Locate the cell with the specified text and output its [X, Y] center coordinate. 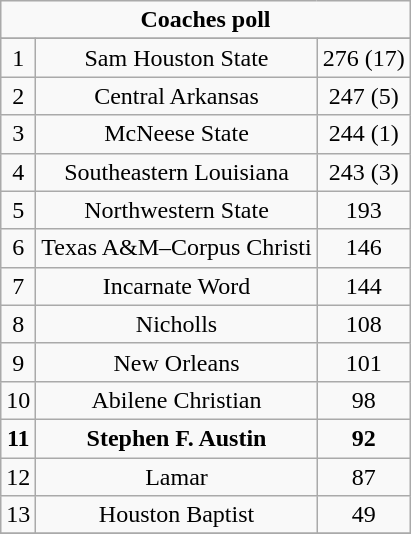
5 [18, 210]
Abilene Christian [176, 400]
243 (3) [364, 172]
101 [364, 362]
New Orleans [176, 362]
Southeastern Louisiana [176, 172]
Incarnate Word [176, 286]
Lamar [176, 477]
10 [18, 400]
11 [18, 438]
108 [364, 324]
276 (17) [364, 58]
8 [18, 324]
12 [18, 477]
2 [18, 96]
193 [364, 210]
Northwestern State [176, 210]
1 [18, 58]
7 [18, 286]
6 [18, 248]
Houston Baptist [176, 515]
Coaches poll [206, 20]
9 [18, 362]
Texas A&M–Corpus Christi [176, 248]
13 [18, 515]
247 (5) [364, 96]
87 [364, 477]
McNeese State [176, 134]
Sam Houston State [176, 58]
92 [364, 438]
Nicholls [176, 324]
244 (1) [364, 134]
146 [364, 248]
144 [364, 286]
98 [364, 400]
4 [18, 172]
Stephen F. Austin [176, 438]
49 [364, 515]
3 [18, 134]
Central Arkansas [176, 96]
